Search for the cell housing the specified text and yield its (x, y) center coordinate. 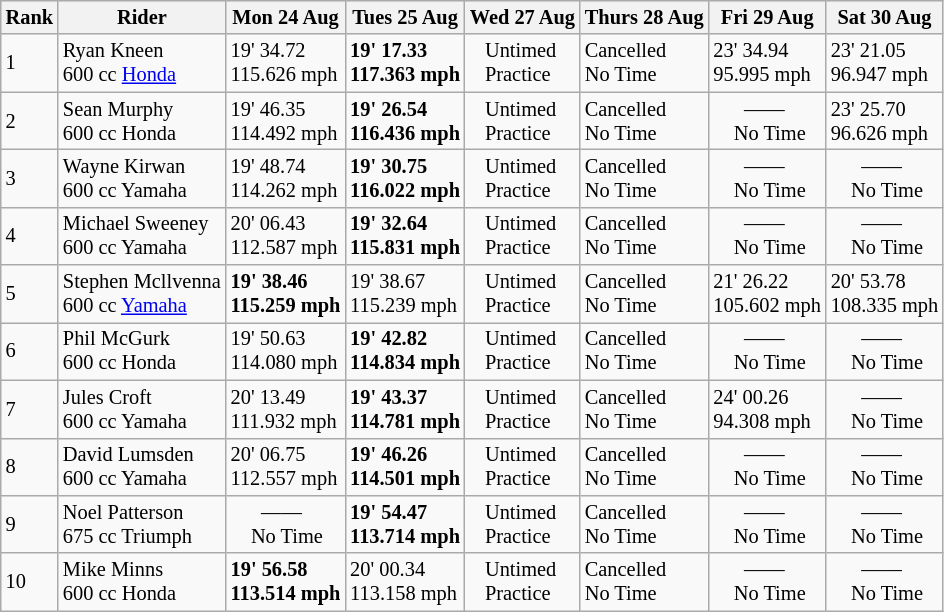
19' 50.63 114.080 mph (286, 351)
19' 32.64 115.831 mph (405, 236)
24' 00.26 94.308 mph (768, 409)
9 (30, 524)
19' 56.58 113.514 mph (286, 582)
Rider (142, 17)
19' 38.46 115.259 mph (286, 294)
Wayne Kirwan 600 cc Yamaha (142, 178)
4 (30, 236)
19' 38.67 115.239 mph (405, 294)
23' 25.70 96.626 mph (884, 121)
Mike Minns 600 cc Honda (142, 582)
19' 54.47 113.714 mph (405, 524)
19' 17.33 117.363 mph (405, 63)
19' 30.75 116.022 mph (405, 178)
Tues 25 Aug (405, 17)
19' 48.74 114.262 mph (286, 178)
Sean Murphy 600 cc Honda (142, 121)
3 (30, 178)
Jules Croft 600 cc Yamaha (142, 409)
19' 46.35 114.492 mph (286, 121)
8 (30, 467)
David Lumsden 600 cc Yamaha (142, 467)
Noel Patterson 675 cc Triumph (142, 524)
Phil McGurk 600 cc Honda (142, 351)
Ryan Kneen 600 cc Honda (142, 63)
19' 43.37 114.781 mph (405, 409)
20' 00.34 113.158 mph (405, 582)
10 (30, 582)
5 (30, 294)
19' 46.26 114.501 mph (405, 467)
Fri 29 Aug (768, 17)
20' 53.78 108.335 mph (884, 294)
1 (30, 63)
Rank (30, 17)
21' 26.22 105.602 mph (768, 294)
7 (30, 409)
Thurs 28 Aug (644, 17)
Stephen Mcllvenna 600 cc Yamaha (142, 294)
19' 42.82 114.834 mph (405, 351)
23' 21.05 96.947 mph (884, 63)
20' 13.49 111.932 mph (286, 409)
Sat 30 Aug (884, 17)
2 (30, 121)
20' 06.43 112.587 mph (286, 236)
20' 06.75 112.557 mph (286, 467)
6 (30, 351)
19' 34.72 115.626 mph (286, 63)
23' 34.94 95.995 mph (768, 63)
Mon 24 Aug (286, 17)
19' 26.54 116.436 mph (405, 121)
Wed 27 Aug (522, 17)
Michael Sweeney 600 cc Yamaha (142, 236)
